From the cell containing the given text, extract its center point as [x, y] coordinate. 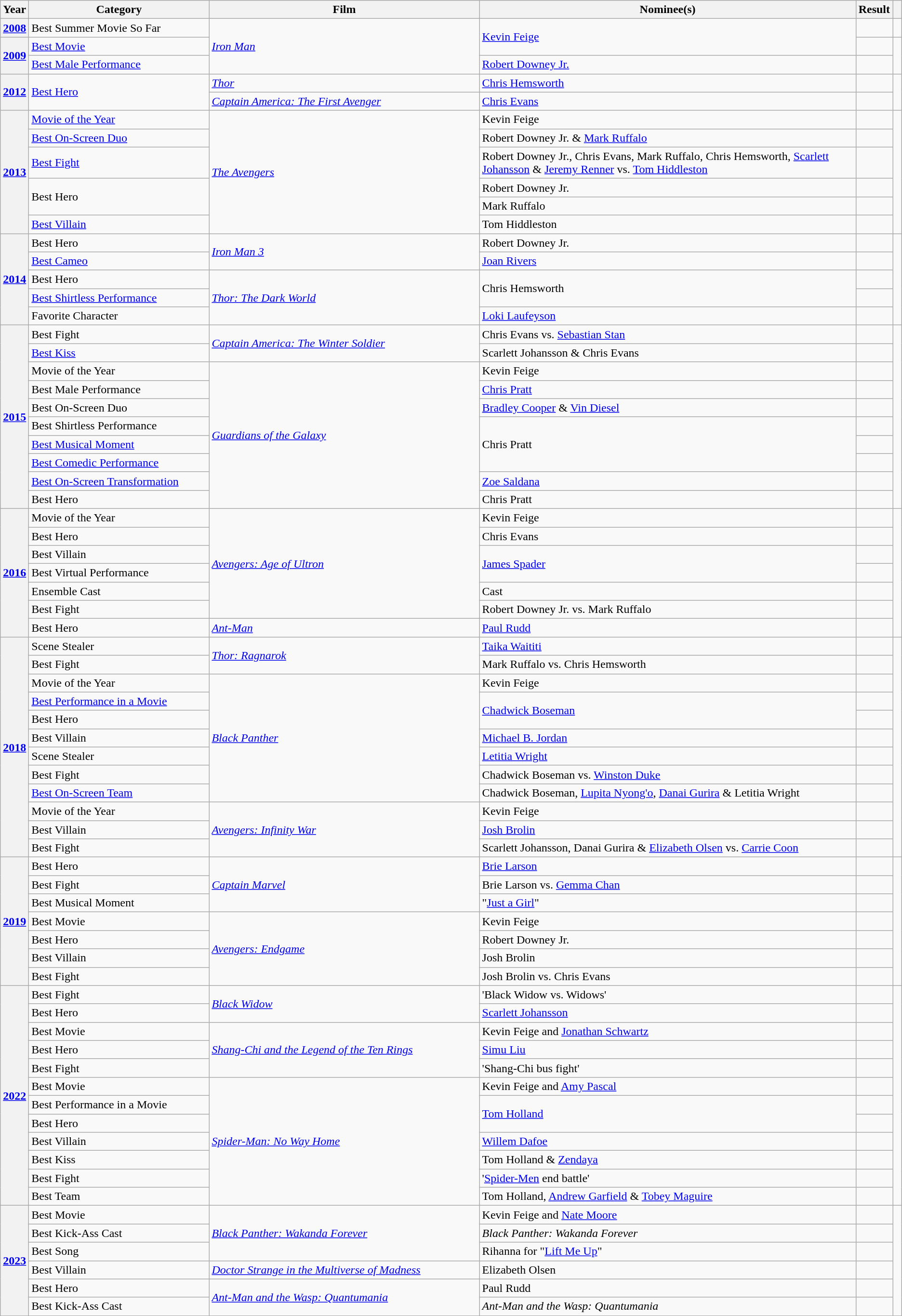
Favorite Character [119, 316]
Bradley Cooper & Vin Diesel [668, 408]
Tom Hiddleston [668, 224]
Tom Holland & Zendaya [668, 1160]
Doctor Strange in the Multiverse of Madness [344, 1270]
Thor: The Dark World [344, 298]
Kevin Feige and Jonathan Schwartz [668, 1031]
Iron Man [344, 46]
2018 [14, 747]
Mark Ruffalo [668, 206]
Robert Downey Jr. & Mark Ruffalo [668, 138]
Shang-Chi and the Legend of the Ten Rings [344, 1050]
Best Song [119, 1251]
2019 [14, 921]
2012 [14, 92]
Willem Dafoe [668, 1142]
Chadwick Boseman vs. Winston Duke [668, 774]
Iron Man 3 [344, 252]
Scarlett Johansson, Danai Gurira & Elizabeth Olsen vs. Carrie Coon [668, 848]
Thor [344, 83]
2016 [14, 572]
Spider-Man: No Way Home [344, 1141]
Scarlett Johansson [668, 1013]
"Just a Girl" [668, 903]
Best Virtual Performance [119, 573]
Loki Laufeyson [668, 316]
Michael B. Jordan [668, 738]
Black Panther [344, 738]
'Shang-Chi bus fight' [668, 1068]
Nominee(s) [668, 10]
Avengers: Endgame [344, 949]
Joan Rivers [668, 261]
Avengers: Infinity War [344, 829]
Avengers: Age of Ultron [344, 563]
'Black Widow vs. Widows' [668, 995]
Thor: Ragnarok [344, 655]
Robert Downey Jr., Chris Evans, Mark Ruffalo, Chris Hemsworth, Scarlett Johansson & Jeremy Renner vs. Tom Hiddleston [668, 163]
Brie Larson [668, 866]
Mark Ruffalo vs. Chris Hemsworth [668, 665]
Tom Holland [668, 1114]
Tom Holland, Andrew Garfield & Tobey Maguire [668, 1196]
Josh Brolin vs. Chris Evans [668, 976]
Best On-Screen Transformation [119, 481]
2014 [14, 279]
Best Summer Movie So Far [119, 28]
Year [14, 10]
Elizabeth Olsen [668, 1270]
2022 [14, 1096]
Best On-Screen Team [119, 793]
Chris Evans vs. Sebastian Stan [668, 334]
2013 [14, 172]
Rihanna for "Lift Me Up" [668, 1251]
Black Widow [344, 1004]
Best Cameo [119, 261]
Film [344, 10]
Best Team [119, 1196]
2008 [14, 28]
Captain Marvel [344, 885]
Kevin Feige and Nate Moore [668, 1215]
Chadwick Boseman [668, 710]
James Spader [668, 564]
Kevin Feige and Amy Pascal [668, 1086]
Ensemble Cast [119, 591]
Ant-Man [344, 628]
Guardians of the Galaxy [344, 435]
2009 [14, 55]
Best Comedic Performance [119, 463]
Brie Larson vs. Gemma Chan [668, 885]
Simu Liu [668, 1050]
2023 [14, 1261]
'Spider-Men end battle' [668, 1178]
The Avengers [344, 172]
Zoe Saldana [668, 481]
Taika Waititi [668, 646]
2015 [14, 417]
Captain America: The First Avenger [344, 101]
Letitia Wright [668, 756]
Captain America: The Winter Soldier [344, 344]
Chadwick Boseman, Lupita Nyong'o, Danai Gurira & Letitia Wright [668, 793]
Robert Downey Jr. vs. Mark Ruffalo [668, 610]
Cast [668, 591]
Scarlett Johansson & Chris Evans [668, 353]
Category [119, 10]
Result [874, 10]
